Capture the cell that displays the provided text and extract its [X, Y] central coordinate. 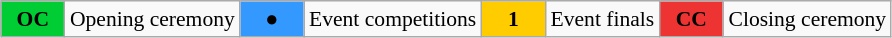
● [272, 19]
Closing ceremony [807, 19]
Event finals [602, 19]
Opening ceremony [152, 19]
1 [513, 19]
Event competitions [392, 19]
OC [33, 19]
CC [691, 19]
